Extract the (x, y) coordinate from the center of the cell holding the provided text.  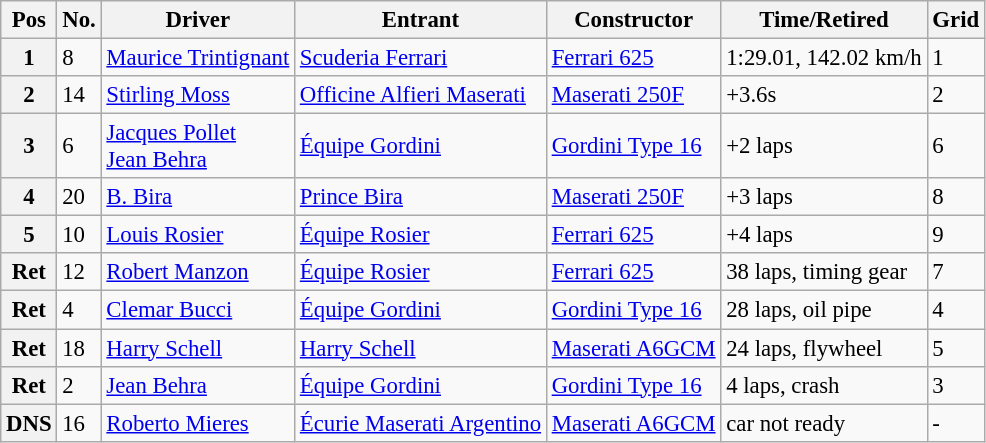
Pos (29, 20)
Time/Retired (824, 20)
1:29.01, 142.02 km/h (824, 58)
Stirling Moss (198, 95)
9 (956, 235)
20 (79, 197)
38 laps, timing gear (824, 273)
Jean Behra (198, 385)
14 (79, 95)
Maurice Trintignant (198, 58)
DNS (29, 423)
Grid (956, 20)
- (956, 423)
4 laps, crash (824, 385)
Robert Manzon (198, 273)
No. (79, 20)
car not ready (824, 423)
18 (79, 348)
Roberto Mieres (198, 423)
+3 laps (824, 197)
28 laps, oil pipe (824, 310)
Clemar Bucci (198, 310)
Officine Alfieri Maserati (421, 95)
16 (79, 423)
B. Bira (198, 197)
Écurie Maserati Argentino (421, 423)
Driver (198, 20)
Louis Rosier (198, 235)
Jacques Pollet Jean Behra (198, 146)
12 (79, 273)
+4 laps (824, 235)
Scuderia Ferrari (421, 58)
Entrant (421, 20)
Prince Bira (421, 197)
7 (956, 273)
Constructor (633, 20)
+3.6s (824, 95)
10 (79, 235)
24 laps, flywheel (824, 348)
+2 laps (824, 146)
